Identify which cell holds the provided text, then report its (X, Y) central coordinate. 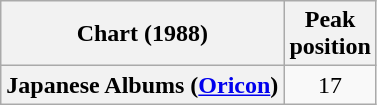
Peak position (330, 34)
17 (330, 85)
Chart (1988) (142, 34)
Japanese Albums (Oricon) (142, 85)
